Return the (x, y) coordinate for the center point of the cell that contains the specified text.  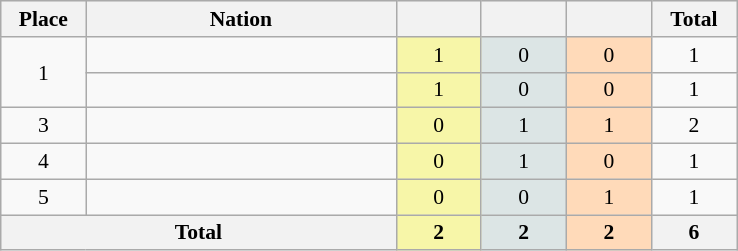
5 (44, 197)
6 (694, 233)
4 (44, 162)
3 (44, 126)
Place (44, 19)
Nation (241, 19)
